Find where the given text appears and provide that cell's center as [X, Y] coordinate. 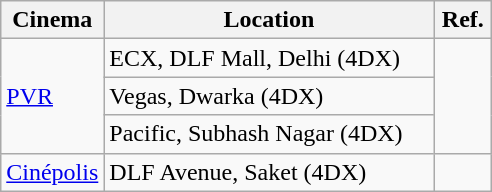
Cinema [52, 20]
ECX, DLF Mall, Delhi (4DX) [269, 58]
Vegas, Dwarka (4DX) [269, 96]
PVR [52, 96]
DLF Avenue, Saket (4DX) [269, 172]
Location [269, 20]
Cinépolis [52, 172]
Pacific, Subhash Nagar (4DX) [269, 134]
Ref. [463, 20]
